Return (X, Y) of the center of cell containing provided text 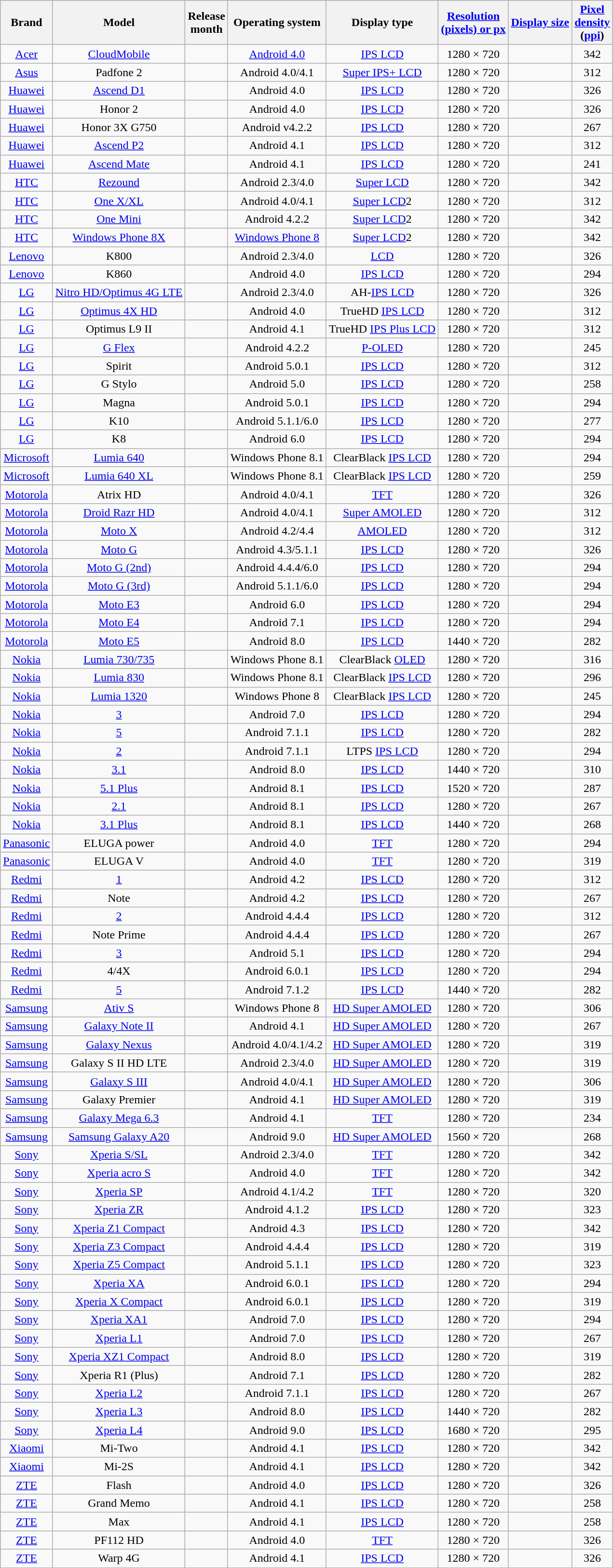
Super AMOLED (382, 512)
Xperia X Compact (119, 1301)
Galaxy S III (119, 1081)
LTPS IPS LCD (382, 751)
Moto E3 (119, 604)
Brand (27, 23)
Operating system (277, 23)
Display size (540, 23)
Mi-2S (119, 1467)
259 (592, 476)
Pixeldensity(ppi) (592, 23)
Ascend Mate (119, 164)
Android 4.3 (277, 1228)
Releasemonth (206, 23)
Optimus L9 II (119, 329)
Xperia S/SL (119, 1155)
Acer (27, 54)
TrueHD IPS Plus LCD (382, 329)
Moto E5 (119, 641)
Optimus 4X HD (119, 311)
Atrix HD (119, 494)
K8 (119, 439)
320 (592, 1192)
Super IPS+ LCD (382, 72)
Moto G (3rd) (119, 586)
Android 4.3/5.1.1 (277, 549)
3.1 (119, 769)
Xperia L1 (119, 1338)
Spirit (119, 366)
1 (119, 880)
Max (119, 1522)
Galaxy Nexus (119, 1045)
Xperia XA1 (119, 1320)
Android 5.0 (277, 384)
Resolution(pixels) or px (474, 23)
Flash (119, 1485)
Xperia acro S (119, 1173)
Super LCD (382, 182)
Nitro HD/Optimus 4G LTE (119, 293)
Android 5.1 (277, 953)
Android 5.1.1 (277, 1265)
1560 × 720 (474, 1136)
ELUGA V (119, 861)
Warp 4G (119, 1558)
Xperia L4 (119, 1430)
Honor 3X G750 (119, 127)
296 (592, 678)
3.1 Plus (119, 824)
Samsung Galaxy A20 (119, 1136)
ClearBlack OLED (382, 659)
One X/XL (119, 201)
G Stylo (119, 384)
Galaxy Mega 6.3 (119, 1118)
ELUGA power (119, 843)
K10 (119, 421)
K860 (119, 274)
G Flex (119, 348)
Padfone 2 (119, 72)
Grand Memo (119, 1503)
316 (592, 659)
Lumia 640 XL (119, 476)
Xperia SP (119, 1192)
Mi-Two (119, 1448)
Xperia Z1 Compact (119, 1228)
Moto G (2nd) (119, 568)
Ascend P2 (119, 146)
310 (592, 769)
Xperia ZR (119, 1210)
Android 4.1/4.2 (277, 1192)
277 (592, 421)
5.1 Plus (119, 788)
Lumia 1320 (119, 696)
P-OLED (382, 348)
Lumia 730/735 (119, 659)
Xperia Z3 Compact (119, 1246)
AH-IPS LCD (382, 293)
234 (592, 1118)
Android v4.2.2 (277, 127)
CloudMobile (119, 54)
Android 4.4.4/6.0 (277, 568)
Lumia 830 (119, 678)
Galaxy Note II (119, 1026)
Xperia R1 (Plus) (119, 1375)
Windows Phone 8X (119, 237)
Xperia L2 (119, 1393)
Galaxy Premier (119, 1099)
295 (592, 1430)
Droid Razr HD (119, 512)
TrueHD IPS LCD (382, 311)
1520 × 720 (474, 788)
Display type (382, 23)
Xperia XZ1 Compact (119, 1356)
Android 4.2/4.4 (277, 531)
Model (119, 23)
Asus (27, 72)
Galaxy S II HD LTE (119, 1063)
Android 7.1.2 (277, 990)
Ativ S (119, 1008)
287 (592, 788)
241 (592, 164)
Note (119, 898)
Honor 2 (119, 109)
One Mini (119, 219)
Moto G (119, 549)
1680 × 720 (474, 1430)
PF112 HD (119, 1540)
Xperia L3 (119, 1411)
Moto X (119, 531)
Ascend D1 (119, 91)
Note Prime (119, 935)
Moto E4 (119, 623)
Rezound (119, 182)
4/4X (119, 971)
LCD (382, 256)
Magna (119, 402)
Xperia XA (119, 1283)
Lumia 640 (119, 457)
AMOLED (382, 531)
Android 4.1.2 (277, 1210)
2.1 (119, 806)
Xperia Z5 Compact (119, 1265)
K800 (119, 256)
Android 4.0/4.1/4.2 (277, 1045)
